Search for the cell housing the specified text and yield its (X, Y) center coordinate. 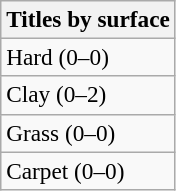
Clay (0–2) (88, 95)
Carpet (0–0) (88, 170)
Hard (0–0) (88, 57)
Titles by surface (88, 19)
Grass (0–0) (88, 133)
